Extract the [x, y] coordinate from the center of the cell holding the provided text.  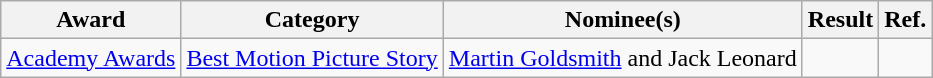
Ref. [906, 20]
Academy Awards [91, 58]
Martin Goldsmith and Jack Leonard [622, 58]
Category [312, 20]
Award [91, 20]
Nominee(s) [622, 20]
Result [840, 20]
Best Motion Picture Story [312, 58]
